Detect which cell encompasses the target text, then output its (x, y) center coordinate. 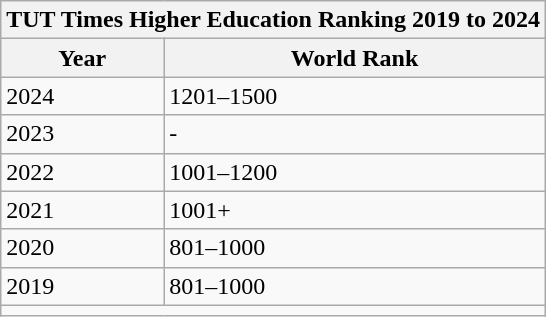
2019 (82, 286)
2022 (82, 172)
2024 (82, 96)
1201–1500 (355, 96)
2021 (82, 210)
2023 (82, 134)
Year (82, 58)
2020 (82, 248)
- (355, 134)
1001–1200 (355, 172)
World Rank (355, 58)
TUT Times Higher Education Ranking 2019 to 2024 (274, 20)
1001+ (355, 210)
